From the cell containing the given text, extract its center point as [x, y] coordinate. 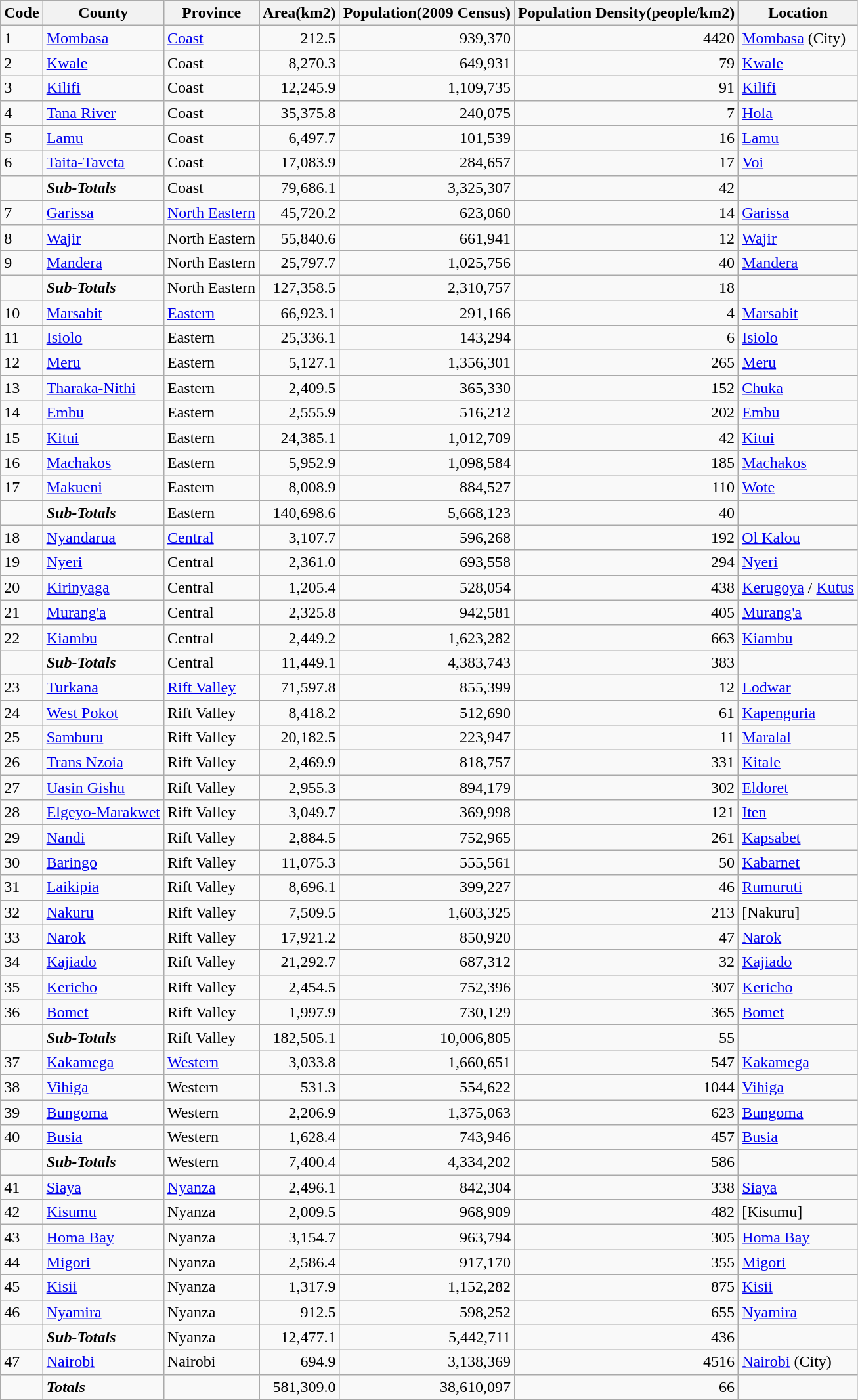
25,336.1 [299, 338]
693,558 [427, 562]
Area(km2) [299, 13]
5,127.1 [299, 363]
21,292.7 [299, 962]
39 [22, 1113]
66,923.1 [299, 313]
Tharaka-Nithi [103, 388]
35,375.8 [299, 113]
Nyandarua [103, 538]
3 [22, 88]
17,921.2 [299, 937]
28 [22, 813]
4420 [626, 38]
5,442,711 [427, 1337]
2,555.9 [299, 413]
894,179 [427, 788]
152 [626, 388]
24 [22, 712]
55,840.6 [299, 238]
436 [626, 1337]
Uasin Gishu [103, 788]
939,370 [427, 38]
61 [626, 712]
581,309.0 [299, 1387]
Kabarnet [798, 862]
1,098,584 [427, 463]
29 [22, 838]
Voi [798, 163]
875 [626, 1287]
2,454.5 [299, 987]
Rumuruti [798, 887]
968,909 [427, 1212]
4516 [626, 1362]
127,358.5 [299, 287]
9 [22, 263]
West Pokot [103, 712]
1,356,301 [427, 363]
383 [626, 662]
Baringo [103, 862]
11,075.3 [299, 862]
2,469.9 [299, 763]
25,797.7 [299, 263]
55 [626, 1037]
41 [22, 1187]
1,205.4 [299, 587]
8,696.1 [299, 887]
Iten [798, 813]
Trans Nzoia [103, 763]
Lodwar [798, 687]
850,920 [427, 937]
3,107.7 [299, 538]
547 [626, 1062]
21 [22, 612]
24,385.1 [299, 438]
365,330 [427, 388]
Wote [798, 488]
2,009.5 [299, 1212]
3,325,307 [427, 188]
5 [22, 138]
623 [626, 1113]
22 [22, 637]
Elgeyo-Marakwet [103, 813]
Mombasa (City) [798, 38]
2,496.1 [299, 1187]
27 [22, 788]
5,668,123 [427, 513]
Code [22, 13]
2,361.0 [299, 562]
8 [22, 238]
291,166 [427, 313]
3,049.7 [299, 813]
Kerugoya / Kutus [798, 587]
10,006,805 [427, 1037]
482 [626, 1212]
[Kisumu] [798, 1212]
7,400.4 [299, 1162]
19 [22, 562]
842,304 [427, 1187]
294 [626, 562]
36 [22, 1012]
143,294 [427, 338]
338 [626, 1187]
110 [626, 488]
Population Density(people/km2) [626, 13]
598,252 [427, 1312]
140,698.6 [299, 513]
44 [22, 1262]
555,561 [427, 862]
3,138,369 [427, 1362]
661,941 [427, 238]
2,206.9 [299, 1113]
265 [626, 363]
2,586.4 [299, 1262]
121 [626, 813]
516,212 [427, 413]
38,610,097 [427, 1387]
2,325.8 [299, 612]
43 [22, 1237]
649,931 [427, 63]
37 [22, 1062]
1 [22, 38]
438 [626, 587]
11,449.1 [299, 662]
38 [22, 1087]
4,383,743 [427, 662]
2,409.5 [299, 388]
71,597.8 [299, 687]
Kapsabet [798, 838]
31 [22, 887]
Ol Kalou [798, 538]
1,660,651 [427, 1062]
1044 [626, 1087]
655 [626, 1312]
8,008.9 [299, 488]
1,012,709 [427, 438]
261 [626, 838]
2,955.3 [299, 788]
25 [22, 738]
17,083.9 [299, 163]
182,505.1 [299, 1037]
2,884.5 [299, 838]
35 [22, 987]
45 [22, 1287]
23 [22, 687]
6,497.7 [299, 138]
369,998 [427, 813]
663 [626, 637]
79 [626, 63]
307 [626, 987]
528,054 [427, 587]
305 [626, 1237]
399,227 [427, 887]
30 [22, 862]
331 [626, 763]
12,245.9 [299, 88]
1,997.9 [299, 1012]
855,399 [427, 687]
240,075 [427, 113]
Kapenguria [798, 712]
Chuka [798, 388]
66 [626, 1387]
2,310,757 [427, 287]
818,757 [427, 763]
Samburu [103, 738]
Laikipia [103, 887]
2,449.2 [299, 637]
Nairobi (City) [798, 1362]
34 [22, 962]
County [103, 13]
623,060 [427, 213]
185 [626, 463]
Hola [798, 113]
687,312 [427, 962]
917,170 [427, 1262]
1,109,735 [427, 88]
26 [22, 763]
101,539 [427, 138]
4,334,202 [427, 1162]
192 [626, 538]
752,965 [427, 838]
Population(2009 Census) [427, 13]
20,182.5 [299, 738]
Kirinyaga [103, 587]
3,154.7 [299, 1237]
Kitale [798, 763]
Tana River [103, 113]
730,129 [427, 1012]
Taita-Taveta [103, 163]
Eldoret [798, 788]
405 [626, 612]
213 [626, 912]
15 [22, 438]
694.9 [299, 1362]
[Nakuru] [798, 912]
Totals [103, 1387]
752,396 [427, 987]
3,033.8 [299, 1062]
Nakuru [103, 912]
7,509.5 [299, 912]
912.5 [299, 1312]
554,622 [427, 1087]
Location [798, 13]
8,270.3 [299, 63]
1,375,063 [427, 1113]
50 [626, 862]
284,657 [427, 163]
Makueni [103, 488]
5,952.9 [299, 463]
1,603,325 [427, 912]
20 [22, 587]
212.5 [299, 38]
Maralal [798, 738]
13 [22, 388]
Turkana [103, 687]
10 [22, 313]
Mombasa [103, 38]
91 [626, 88]
79,686.1 [299, 188]
596,268 [427, 538]
Nandi [103, 838]
942,581 [427, 612]
Province [211, 13]
302 [626, 788]
743,946 [427, 1137]
512,690 [427, 712]
1,025,756 [427, 263]
963,794 [427, 1237]
365 [626, 1012]
1,628.4 [299, 1137]
223,947 [427, 738]
586 [626, 1162]
531.3 [299, 1087]
202 [626, 413]
1,152,282 [427, 1287]
8,418.2 [299, 712]
1,317.9 [299, 1287]
884,527 [427, 488]
33 [22, 937]
1,623,282 [427, 637]
355 [626, 1262]
Kisumu [103, 1212]
2 [22, 63]
12,477.1 [299, 1337]
45,720.2 [299, 213]
457 [626, 1137]
